For the text-containing cell, return its midpoint in [X, Y] coordinate format. 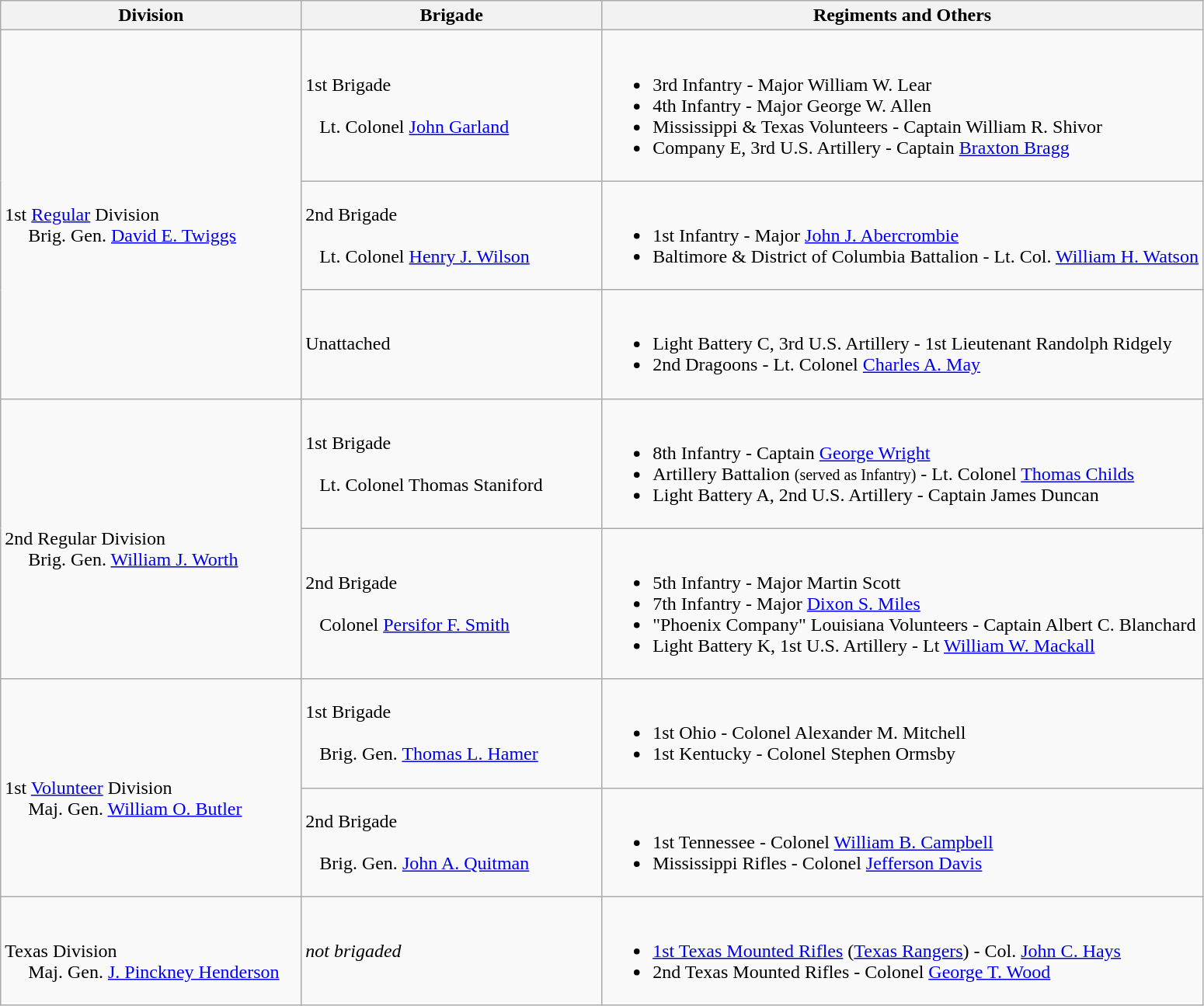
1st Ohio - Colonel Alexander M. Mitchell1st Kentucky - Colonel Stephen Ormsby [903, 733]
Light Battery C, 3rd U.S. Artillery - 1st Lieutenant Randolph Ridgely2nd Dragoons - Lt. Colonel Charles A. May [903, 344]
1st Infantry - Major John J. AbercrombieBaltimore & District of Columbia Battalion - Lt. Col. William H. Watson [903, 235]
2nd Brigade Colonel Persifor F. Smith [452, 604]
1st Brigade Lt. Colonel John Garland [452, 106]
1st Regular Division Brig. Gen. David E. Twiggs [151, 214]
Unattached [452, 344]
Regiments and Others [903, 16]
1st Brigade Lt. Colonel Thomas Staniford [452, 463]
2nd Brigade Brig. Gen. John A. Quitman [452, 842]
Texas Division Maj. Gen. J. Pinckney Henderson [151, 951]
2nd Regular Division Brig. Gen. William J. Worth [151, 539]
not brigaded [452, 951]
1st Brigade Brig. Gen. Thomas L. Hamer [452, 733]
1st Tennessee - Colonel William B. CampbellMississippi Rifles - Colonel Jefferson Davis [903, 842]
Brigade [452, 16]
1st Texas Mounted Rifles (Texas Rangers) - Col. John C. Hays2nd Texas Mounted Rifles - Colonel George T. Wood [903, 951]
2nd Brigade Lt. Colonel Henry J. Wilson [452, 235]
Division [151, 16]
1st Volunteer Division Maj. Gen. William O. Butler [151, 788]
